Return the (X, Y) coordinate for the center point of the cell that contains the specified text.  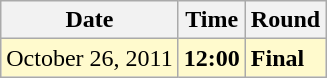
October 26, 2011 (90, 58)
Round (285, 20)
12:00 (212, 58)
Date (90, 20)
Final (285, 58)
Time (212, 20)
